Scan for the cell matching the given text and deliver its [x, y] coordinate at center. 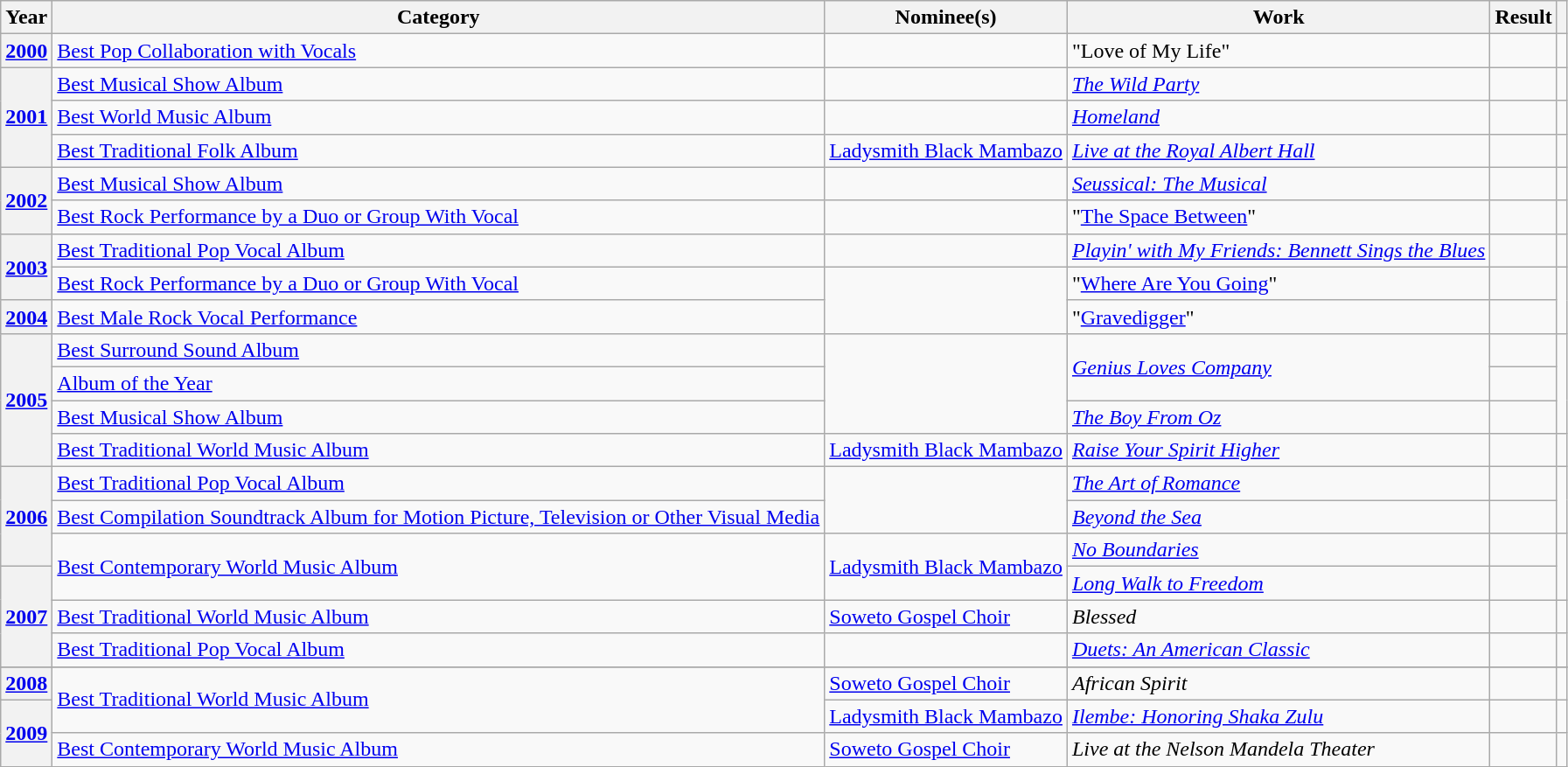
Album of the Year [439, 383]
Homeland [1279, 117]
2001 [26, 117]
Category [439, 17]
Best Compilation Soundtrack Album for Motion Picture, Television or Other Visual Media [439, 517]
Blessed [1279, 617]
Work [1279, 17]
"Love of My Life" [1279, 51]
"The Space Between" [1279, 217]
The Wild Party [1279, 84]
Seussical: The Musical [1279, 184]
Best Traditional Folk Album [439, 150]
Nominee(s) [946, 17]
2008 [26, 683]
Best Pop Collaboration with Vocals [439, 51]
The Boy From Oz [1279, 417]
2000 [26, 51]
2009 [26, 733]
Long Walk to Freedom [1279, 583]
Result [1523, 17]
2004 [26, 317]
Live at the Royal Albert Hall [1279, 150]
Best World Music Album [439, 117]
Beyond the Sea [1279, 517]
The Art of Romance [1279, 484]
Live at the Nelson Mandela Theater [1279, 750]
Best Surround Sound Album [439, 350]
Duets: An American Classic [1279, 650]
"Where Are You Going" [1279, 283]
2006 [26, 517]
Genius Loves Company [1279, 366]
Playin' with My Friends: Bennett Sings the Blues [1279, 250]
2005 [26, 400]
2002 [26, 200]
2003 [26, 267]
Raise Your Spirit Higher [1279, 450]
African Spirit [1279, 683]
Ilembe: Honoring Shaka Zulu [1279, 716]
No Boundaries [1279, 550]
Best Male Rock Vocal Performance [439, 317]
"Gravedigger" [1279, 317]
Year [26, 17]
2007 [26, 617]
